Locate the cell with the specified text and output its (x, y) center coordinate. 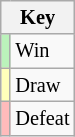
Draw (42, 85)
Defeat (42, 118)
Win (42, 51)
Key (38, 17)
